Pinpoint the cell where the given text exists, returning its (X, Y) midpoint coordinate. 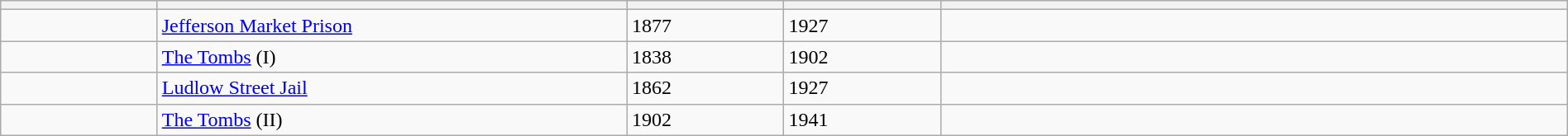
The Tombs (I) (392, 57)
Ludlow Street Jail (392, 88)
The Tombs (II) (392, 120)
1877 (706, 26)
Jefferson Market Prison (392, 26)
1941 (862, 120)
1838 (706, 57)
1862 (706, 88)
